Identify which cell holds the provided text, then report its (X, Y) central coordinate. 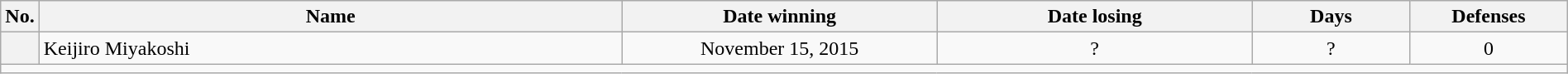
Days (1331, 17)
Defenses (1489, 17)
Date winning (779, 17)
Keijiro Miyakoshi (331, 48)
November 15, 2015 (779, 48)
0 (1489, 48)
Name (331, 17)
Date losing (1095, 17)
No. (20, 17)
